Detect which cell encompasses the target text, then output its (x, y) center coordinate. 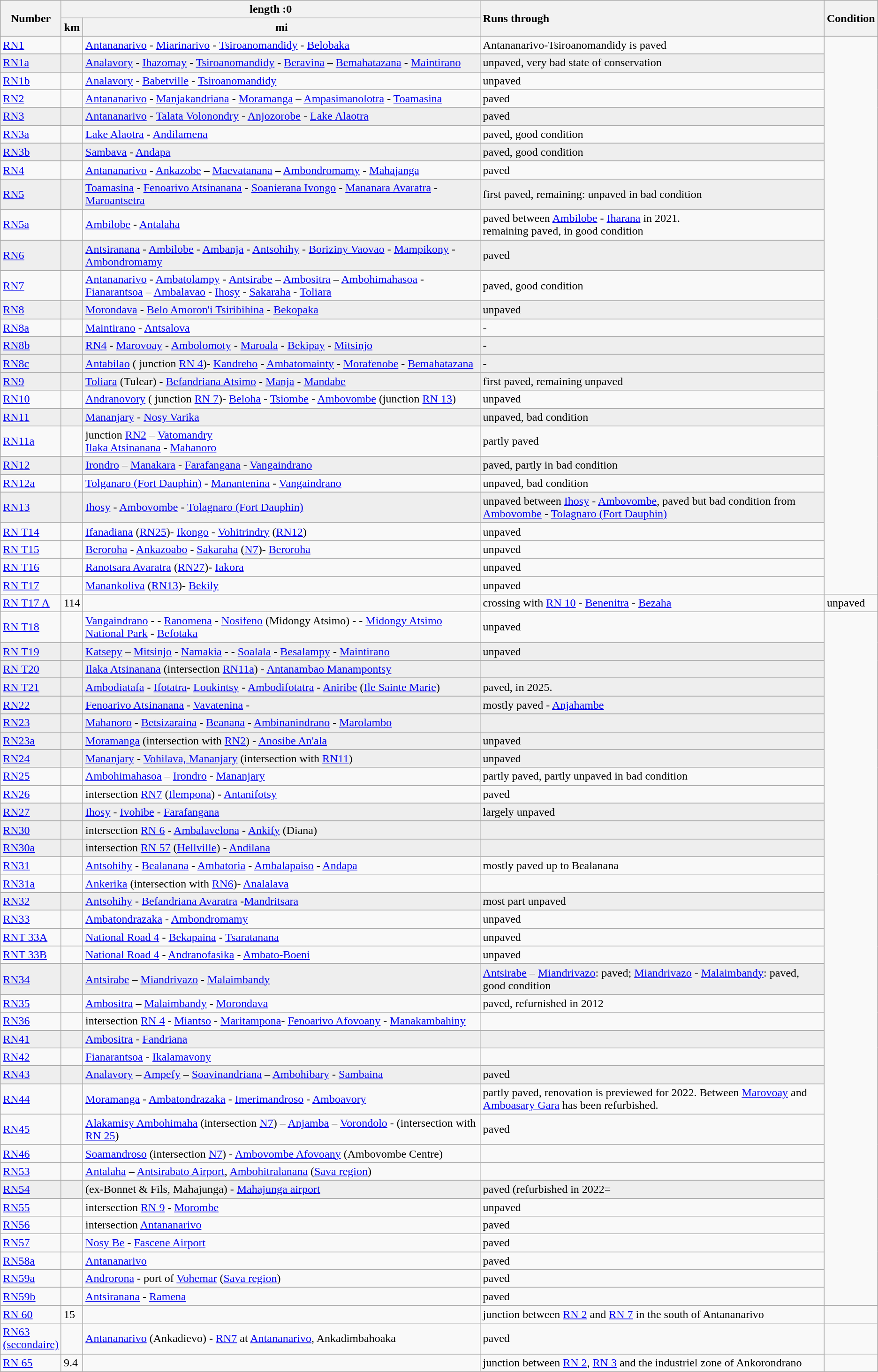
Mahanoro - Betsizaraina - Beanana - Ambinanindrano - Marolambo (281, 723)
Antalaha – Antsirabato Airport, Ambohitralanana (Sava region) (281, 1171)
Runs through (652, 18)
Morondava - Belo Amoron'i Tsiribihina - Bekopaka (281, 310)
RN31a (31, 883)
RN24 (31, 758)
Androrona - port of Vohemar (Sava region) (281, 1279)
RN44 (31, 1099)
RN41 (31, 1039)
mi (281, 27)
paved, refurnished in 2012 (652, 1003)
RN4 - Marovoay - Ambolomoty - Maroala - Bekipay - Mitsinjo (281, 346)
RN3 (31, 116)
RN34 (31, 979)
Antananarivo-Tsiroanomandidy is paved (652, 45)
Mananjary - Nosy Varika (281, 417)
RN1a (31, 63)
paved (refurbished in 2022= (652, 1189)
RN2 (31, 99)
RN T15 (31, 549)
RN T20 (31, 669)
RNT 33B (31, 955)
RN T14 (31, 531)
RNT 33A (31, 937)
Antananarivo - Ambatolampy - Antsirabe – Ambositra – Ambohimahasoa - Fianarantsoa – Ambalavao - Ihosy - Sakaraha - Toliara (281, 286)
Ambilobe - Antalaha (281, 224)
length :0 (271, 9)
RN11 (31, 417)
RN3b (31, 152)
Antananarivo - Ankazobe – Maevatanana – Ambondromamy - Mahajanga (281, 170)
RN55 (31, 1207)
intersection RN 9 - Morombe (281, 1207)
Manankoliva (RN13)- Bekily (281, 585)
RN63 (secondaire) (31, 1339)
Ambositra - Fandriana (281, 1039)
unpaved, very bad state of conservation (652, 63)
Ihosy - Ivohibe - Farafangana (281, 812)
RN 65 (31, 1363)
partly paved, partly unpaved in bad condition (652, 776)
National Road 4 - Andranofasika - Ambato-Boeni (281, 955)
RN53 (31, 1171)
RN27 (31, 812)
RN46 (31, 1153)
Antananarivo - Manjakandriana - Moramanga – Ampasimanolotra - Toamasina (281, 99)
Antsohihy - Bealanana - Ambatoria - Ambalapaiso - Andapa (281, 865)
RN57 (31, 1243)
paved between Ambilobe - Iharana in 2021.remaining paved, in good condition (652, 224)
Antananarivo - Talata Volonondry - Anjozorobe - Lake Alaotra (281, 116)
Moramanga - Ambatondrazaka - Imerimandroso - Amboavory (281, 1099)
Antsohihy - Befandriana Avaratra -Mandritsara (281, 902)
mostly paved up to Bealanana (652, 865)
RN23 (31, 723)
RN13 (31, 508)
RN T18 (31, 628)
15 (72, 1314)
RN4 (31, 170)
Toliara (Tulear) - Befandriana Atsimo - Manja - Mandabe (281, 381)
RN30a (31, 848)
RN5 (31, 194)
Nosy Be - Fascene Airport (281, 1243)
RN1b (31, 81)
Alakamisy Ambohimaha (intersection N7) – Anjamba – Vorondolo - (intersection with RN 25) (281, 1129)
intersection RN 6 - Ambalavelona - Ankify (Diana) (281, 830)
RN T16 (31, 567)
RN3a (31, 134)
km (72, 27)
most part unpaved (652, 902)
RN T21 (31, 687)
paved, in 2025. (652, 687)
Mananjary - Vohilava, Mananjary (intersection with RN11) (281, 758)
RN30 (31, 830)
junction RN2 – VatomandryIlaka Atsinanana - Mahanoro (281, 441)
National Road 4 - Bekapaina - Tsaratanana (281, 937)
RN43 (31, 1075)
Ilaka Atsinanana (intersection RN11a) - Antanambao Manampontsy (281, 669)
RN 60 (31, 1314)
RN22 (31, 705)
RN7 (31, 286)
unpaved between Ihosy - Ambovombe, paved but bad condition from Ambovombe - Tolagnaro (Fort Dauphin) (652, 508)
intersection RN 57 (Hellville) - Andilana (281, 848)
Analavory - Ihazomay - Tsiroanomandidy - Beravina – Bemahatazana - Maintirano (281, 63)
Vangaindrano - - Ranomena - Nosifeno (Midongy Atsimo) - - Midongy Atsimo National Park - Befotaka (281, 628)
junction between RN 2 and RN 7 in the south of Antananarivo (652, 1314)
Ambodiatafa - Ifotatra- Loukintsy - Ambodifotatra - Aniribe (Ile Sainte Marie) (281, 687)
(ex-Bonnet & Fils, Mahajunga) - Mahajunga airport (281, 1189)
RN56 (31, 1225)
crossing with RN 10 - Benenitra - Bezaha (652, 603)
first paved, remaining: unpaved in bad condition (652, 194)
Antabilao ( junction RN 4)- Kandreho - Ambatomainty - Morafenobe - Bemahatazana (281, 364)
RN54 (31, 1189)
Ankerika (intersection with RN6)- Analalava (281, 883)
RN5a (31, 224)
Analavory – Ampefy – Soavinandriana – Ambohibary - Sambaina (281, 1075)
mostly paved - Anjahambe (652, 705)
RN36 (31, 1021)
RN25 (31, 776)
Soamandroso (intersection N7) - Ambovombe Afovoany (Ambovombe Centre) (281, 1153)
Katsepy – Mitsinjo - Namakia - - Soalala - Besalampy - Maintirano (281, 652)
Ambohimahasoa – Irondro - Mananjary (281, 776)
RN31 (31, 865)
RN33 (31, 919)
Condition (851, 18)
RN6 (31, 255)
RN26 (31, 794)
paved, partly in bad condition (652, 465)
Antsirabe – Miandrivazo - Malaimbandy (281, 979)
Ambatondrazaka - Ambondromamy (281, 919)
RN T19 (31, 652)
Ambositra – Malaimbandy - Morondava (281, 1003)
RN1 (31, 45)
RN8b (31, 346)
Andranovory ( junction RN 7)- Beloha - Tsiombe - Ambovombe (junction RN 13) (281, 399)
RN11a (31, 441)
RN42 (31, 1057)
Antsiranana - Ramena (281, 1296)
Fianarantsoa - Ikalamavony (281, 1057)
Lake Alaotra - Andilamena (281, 134)
RN45 (31, 1129)
RN8a (31, 328)
Analavory - Babetville - Tsiroanomandidy (281, 81)
first paved, remaining unpaved (652, 381)
RN35 (31, 1003)
RN T17 A (31, 603)
RN59a (31, 1279)
Sambava - Andapa (281, 152)
Ihosy - Ambovombe - Tolagnaro (Fort Dauphin) (281, 508)
Fenoarivo Atsinanana - Vavatenina - (281, 705)
RN23a (31, 741)
Toamasina - Fenoarivo Atsinanana - Soanierana Ivongo - Mananara Avaratra - Maroantsetra (281, 194)
junction between RN 2, RN 3 and the industriel zone of Ankorondrano (652, 1363)
intersection RN7 (Ilempona) - Antanifotsy (281, 794)
partly paved, renovation is previewed for 2022. Between Marovoay and Amboasary Gara has been refurbished. (652, 1099)
RN T17 (31, 585)
Antsiranana - Ambilobe - Ambanja - Antsohihy - Boriziny Vaovao - Mampikony - Ambondromamy (281, 255)
RN8c (31, 364)
Moramanga (intersection with RN2) - Anosibe An'ala (281, 741)
RN59b (31, 1296)
9.4 (72, 1363)
largely unpaved (652, 812)
intersection Antananarivo (281, 1225)
RN32 (31, 902)
RN10 (31, 399)
RN9 (31, 381)
Maintirano - Antsalova (281, 328)
Antananarivo (281, 1261)
RN8 (31, 310)
RN12a (31, 483)
Antananarivo - Miarinarivo - Tsiroanomandidy - Belobaka (281, 45)
114 (72, 603)
RN12 (31, 465)
intersection RN 4 - Miantso - Maritampona- Fenoarivo Afovoany - Manakambahiny (281, 1021)
RN58a (31, 1261)
Antananarivo (Ankadievo) - RN7 at Antananarivo, Ankadimbahoaka (281, 1339)
partly paved (652, 441)
Tolganaro (Fort Dauphin) - Manantenina - Vangaindrano (281, 483)
Ifanadiana (RN25)- Ikongo - Vohitrindry (RN12) (281, 531)
Antsirabe – Miandrivazo: paved; Miandrivazo - Malaimbandy: paved, good condition (652, 979)
Number (31, 18)
Ranotsara Avaratra (RN27)- Iakora (281, 567)
Irondro – Manakara - Farafangana - Vangaindrano (281, 465)
Beroroha - Ankazoabo - Sakaraha (N7)- Beroroha (281, 549)
